For the text-containing cell, return its midpoint in [x, y] coordinate format. 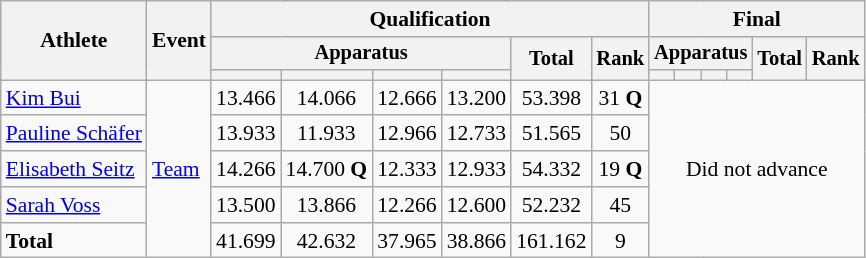
Did not advance [756, 169]
31 Q [621, 98]
14.700 Q [327, 169]
12.600 [476, 205]
11.933 [327, 134]
14.266 [246, 169]
Team [179, 169]
13.866 [327, 205]
12.666 [406, 98]
Qualification [430, 19]
14.066 [327, 98]
54.332 [551, 169]
50 [621, 134]
53.398 [551, 98]
52.232 [551, 205]
Athlete [74, 40]
12.333 [406, 169]
12.733 [476, 134]
Final [756, 19]
13.500 [246, 205]
Sarah Voss [74, 205]
45 [621, 205]
19 Q [621, 169]
12.266 [406, 205]
13.933 [246, 134]
12.933 [476, 169]
13.466 [246, 98]
12.966 [406, 134]
Event [179, 40]
Pauline Schäfer [74, 134]
51.565 [551, 134]
Kim Bui [74, 98]
Elisabeth Seitz [74, 169]
13.200 [476, 98]
